Pinpoint the cell where the given text exists, returning its [x, y] midpoint coordinate. 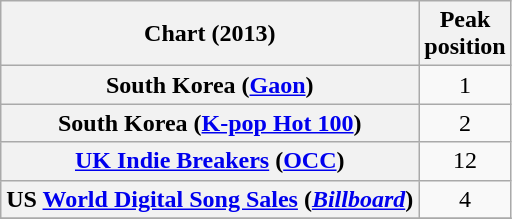
US World Digital Song Sales (Billboard) [210, 199]
12 [465, 161]
Peakposition [465, 34]
South Korea (K-pop Hot 100) [210, 123]
2 [465, 123]
South Korea (Gaon) [210, 85]
4 [465, 199]
Chart (2013) [210, 34]
1 [465, 85]
UK Indie Breakers (OCC) [210, 161]
